Identify which cell holds the provided text, then report its [X, Y] central coordinate. 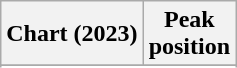
Peakposition [189, 34]
Chart (2023) [72, 34]
